Output the [X, Y] coordinate of the center of the cell containing the given text.  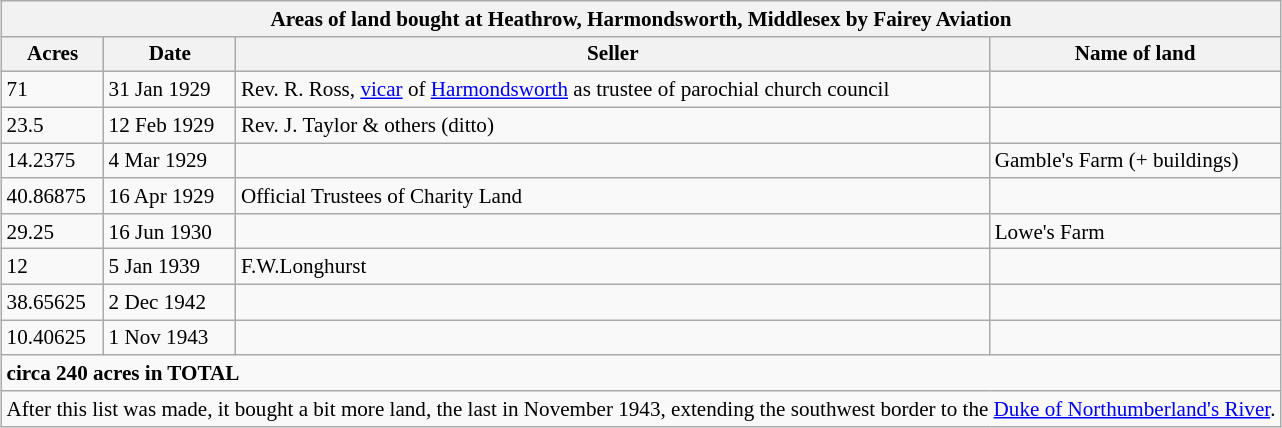
1 Nov 1943 [170, 338]
Rev. J. Taylor & others (ditto) [613, 124]
16 Apr 1929 [170, 196]
5 Jan 1939 [170, 266]
After this list was made, it bought a bit more land, the last in November 1943, extending the southwest border to the Duke of Northumberland's River. [642, 408]
71 [53, 90]
12 Feb 1929 [170, 124]
Rev. R. Ross, vicar of Harmondsworth as trustee of parochial church council [613, 90]
Date [170, 54]
38.65625 [53, 302]
14.2375 [53, 160]
circa 240 acres in TOTAL [642, 372]
4 Mar 1929 [170, 160]
29.25 [53, 230]
31 Jan 1929 [170, 90]
Gamble's Farm (+ buildings) [1136, 160]
2 Dec 1942 [170, 302]
23.5 [53, 124]
40.86875 [53, 196]
10.40625 [53, 338]
Official Trustees of Charity Land [613, 196]
Name of land [1136, 54]
12 [53, 266]
Areas of land bought at Heathrow, Harmondsworth, Middlesex by Fairey Aviation [642, 18]
F.W.Longhurst [613, 266]
Seller [613, 54]
16 Jun 1930 [170, 230]
Acres [53, 54]
Lowe's Farm [1136, 230]
